Output the [x, y] coordinate of the center of the cell containing the given text.  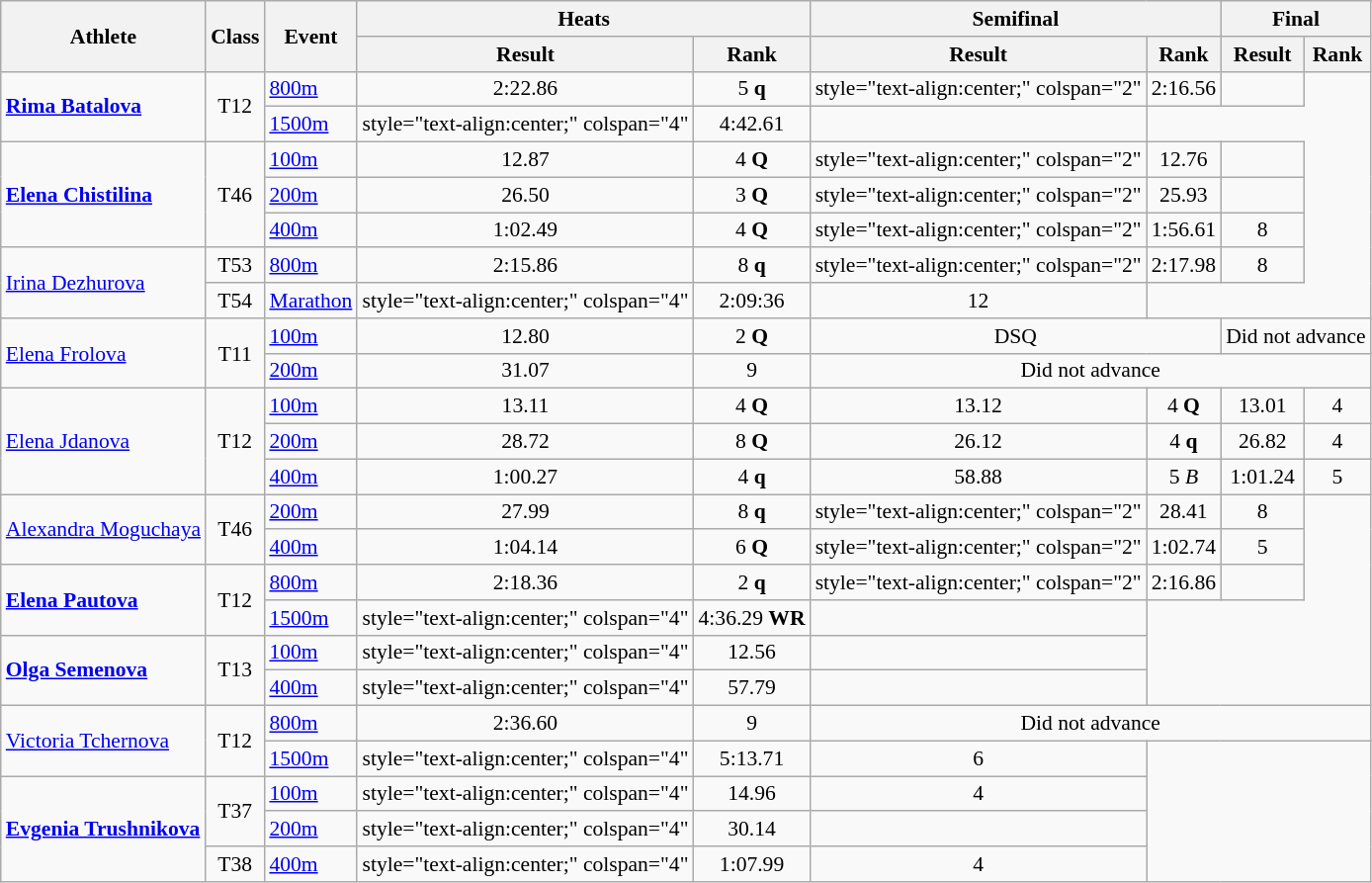
26.82 [1262, 442]
Marathon [310, 301]
13.11 [525, 406]
DSQ [1016, 336]
26.12 [979, 442]
T53 [235, 266]
26.50 [525, 195]
5:13.71 [752, 758]
T38 [235, 864]
Elena Jdanova [103, 441]
12.56 [752, 653]
Victoria Tchernova [103, 742]
2:16.86 [1184, 582]
8 Q [752, 442]
Event [310, 36]
13.12 [979, 406]
2 Q [752, 336]
2:36.60 [525, 724]
2:09:36 [752, 301]
Elena Pautova [103, 599]
2 q [752, 582]
Evgenia Trushnikova [103, 829]
Class [235, 36]
12.76 [1184, 160]
Elena Frolova [103, 354]
31.07 [525, 371]
1:04.14 [525, 548]
14.96 [752, 794]
T11 [235, 354]
2:16.56 [1184, 89]
Olga Semenova [103, 670]
12.80 [525, 336]
1:02.49 [525, 230]
1:56.61 [1184, 230]
28.72 [525, 442]
T54 [235, 301]
Irina Dezhurova [103, 283]
Heats [583, 19]
5 q [752, 89]
2:17.98 [1184, 266]
1:07.99 [752, 864]
12 [979, 301]
Alexandra Moguchaya [103, 530]
Athlete [103, 36]
27.99 [525, 512]
3 Q [752, 195]
Semifinal [1016, 19]
57.79 [752, 688]
4:36.29 WR [752, 618]
12.87 [525, 160]
6 Q [752, 548]
2:18.36 [525, 582]
6 [979, 758]
2:22.86 [525, 89]
1:01.24 [1262, 477]
58.88 [979, 477]
4:42.61 [752, 125]
2:15.86 [525, 266]
1:02.74 [1184, 548]
Final [1296, 19]
Rima Batalova [103, 107]
5 B [1184, 477]
Elena Chistilina [103, 196]
25.93 [1184, 195]
T37 [235, 811]
T13 [235, 670]
28.41 [1184, 512]
30.14 [752, 830]
13.01 [1262, 406]
1:00.27 [525, 477]
